Scan for the cell matching the given text and deliver its (X, Y) coordinate at center. 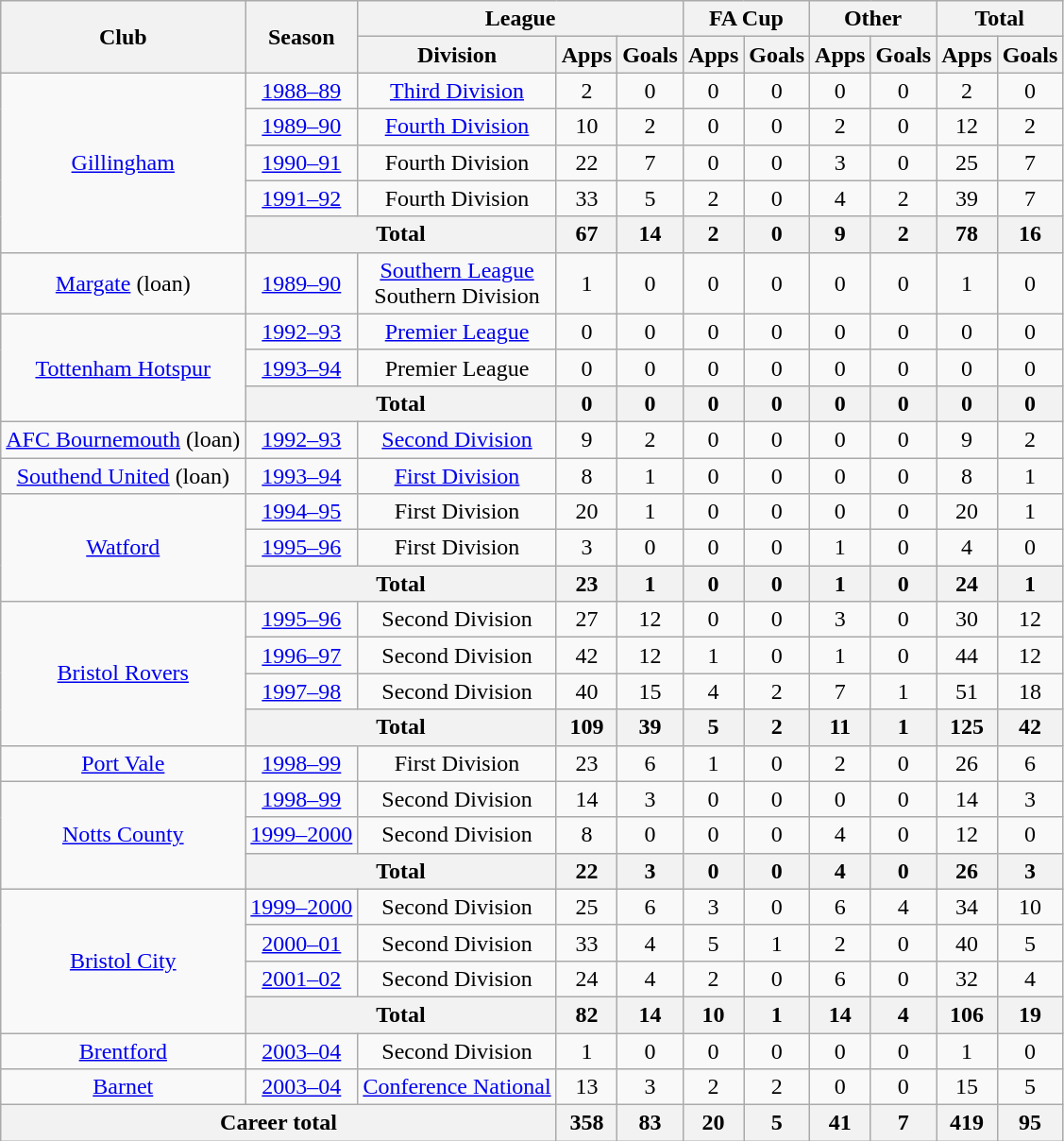
109 (586, 727)
30 (967, 620)
67 (586, 234)
Club (123, 37)
51 (967, 691)
Margate (loan) (123, 283)
1988–89 (302, 91)
Tottenham Hotspur (123, 367)
Season (302, 37)
Career total (279, 1123)
Bristol City (123, 961)
95 (1030, 1123)
Port Vale (123, 763)
2000–01 (302, 943)
Bristol Rovers (123, 673)
1990–91 (302, 162)
Brentford (123, 1051)
Other (873, 19)
106 (967, 1014)
83 (650, 1123)
Southern LeagueSouthern Division (457, 283)
44 (967, 656)
1994–95 (302, 512)
Conference National (457, 1087)
19 (1030, 1014)
41 (840, 1123)
1997–98 (302, 691)
Southend United (loan) (123, 475)
18 (1030, 691)
Notts County (123, 835)
11 (840, 727)
Division (457, 55)
125 (967, 727)
358 (586, 1123)
2001–02 (302, 979)
League (520, 19)
Gillingham (123, 162)
32 (967, 979)
27 (586, 620)
Third Division (457, 91)
1996–97 (302, 656)
Watford (123, 548)
82 (586, 1014)
AFC Bournemouth (loan) (123, 439)
13 (586, 1087)
1991–92 (302, 198)
419 (967, 1123)
16 (1030, 234)
78 (967, 234)
FA Cup (746, 19)
Barnet (123, 1087)
34 (967, 907)
